Pinpoint the cell where the given text exists, returning its (X, Y) midpoint coordinate. 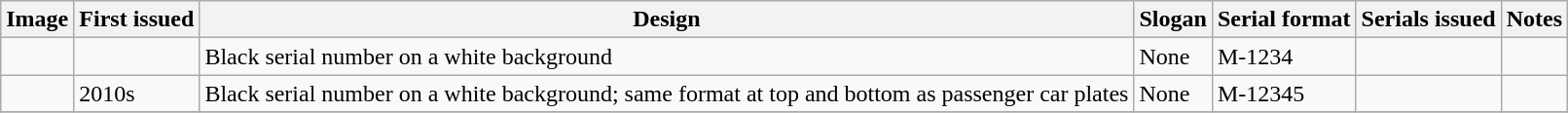
Slogan (1173, 19)
Serial format (1284, 19)
M-1234 (1284, 56)
Black serial number on a white background (667, 56)
Serials issued (1429, 19)
Notes (1534, 19)
Black serial number on a white background; same format at top and bottom as passenger car plates (667, 94)
M-12345 (1284, 94)
Image (37, 19)
First issued (136, 19)
2010s (136, 94)
Design (667, 19)
